Identify which cell holds the provided text, then report its [x, y] central coordinate. 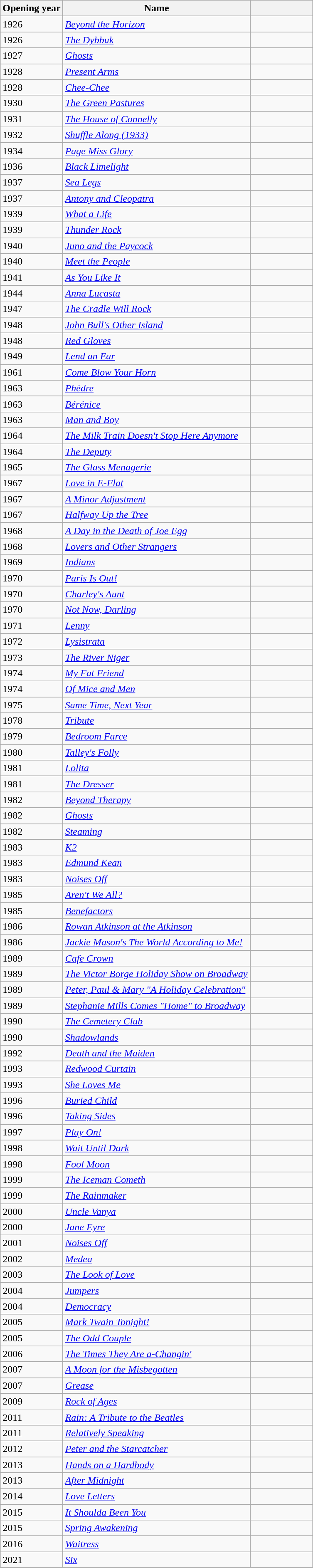
The Cradle Will Rock [156, 309]
A Minor Adjustment [156, 499]
1997 [32, 1132]
2006 [32, 1354]
1932 [32, 135]
1936 [32, 166]
Bérénice [156, 404]
Lolita [156, 768]
Waitress [156, 1544]
Talley's Folly [156, 752]
Same Time, Next Year [156, 705]
K2 [156, 847]
The House of Connelly [156, 119]
Rock of Ages [156, 1401]
After Midnight [156, 1481]
My Fat Friend [156, 673]
Spring Awakening [156, 1528]
The Cemetery Club [156, 1021]
Beyond Therapy [156, 800]
2021 [32, 1560]
Jane Eyre [156, 1227]
Grease [156, 1385]
2003 [32, 1275]
Peter and the Starcatcher [156, 1449]
Aren't We All? [156, 895]
1969 [32, 562]
Tribute [156, 721]
The Deputy [156, 451]
Stephanie Mills Comes "Home" to Broadway [156, 1006]
1944 [32, 293]
It Shoulda Been You [156, 1512]
1965 [32, 467]
Not Now, Darling [156, 610]
Mark Twain Tonight! [156, 1322]
Play On! [156, 1132]
2012 [32, 1449]
The Dresser [156, 784]
2016 [32, 1544]
1927 [32, 56]
The Victor Borge Holiday Show on Broadway [156, 974]
Death and the Maiden [156, 1053]
Bedroom Farce [156, 737]
Democracy [156, 1306]
1931 [32, 119]
1941 [32, 277]
The Dybbuk [156, 40]
Juno and the Paycock [156, 246]
Of Mice and Men [156, 689]
1947 [32, 309]
As You Like It [156, 277]
1949 [32, 356]
The River Niger [156, 657]
Jumpers [156, 1291]
Charley's Aunt [156, 594]
Lend an Ear [156, 356]
Thunder Rock [156, 230]
The Green Pastures [156, 103]
The Look of Love [156, 1275]
Page Miss Glory [156, 151]
Black Limelight [156, 166]
She Loves Me [156, 1085]
1973 [32, 657]
The Times They Are a-Changin' [156, 1354]
Cafe Crown [156, 958]
Lysistrata [156, 641]
Meet the People [156, 262]
Redwood Curtain [156, 1069]
The Milk Train Doesn't Stop Here Anymore [156, 435]
Red Gloves [156, 341]
1934 [32, 151]
Wait Until Dark [156, 1148]
Benefactors [156, 910]
Sea Legs [156, 182]
1978 [32, 721]
2009 [32, 1401]
Phèdre [156, 388]
1972 [32, 641]
2014 [32, 1496]
Fool Moon [156, 1164]
Opening year [32, 8]
Come Blow Your Horn [156, 372]
Hands on a Hardbody [156, 1464]
Halfway Up the Tree [156, 515]
Lovers and Other Strangers [156, 547]
Relatively Speaking [156, 1433]
Edmund Kean [156, 863]
1992 [32, 1053]
1980 [32, 752]
The Iceman Cometh [156, 1180]
1975 [32, 705]
Love in E-Flat [156, 483]
Buried Child [156, 1101]
Paris Is Out! [156, 578]
1971 [32, 626]
Anna Lucasta [156, 293]
Man and Boy [156, 420]
Jackie Mason's The World According to Me! [156, 942]
1930 [32, 103]
A Day in the Death of Joe Egg [156, 531]
Present Arms [156, 72]
Medea [156, 1259]
Antony and Cleopatra [156, 198]
The Glass Menagerie [156, 467]
Rain: A Tribute to the Beatles [156, 1417]
1961 [32, 372]
A Moon for the Misbegotten [156, 1370]
The Odd Couple [156, 1338]
1979 [32, 737]
Shuffle Along (1933) [156, 135]
The Rainmaker [156, 1195]
Chee-Chee [156, 87]
Peter, Paul & Mary "A Holiday Celebration" [156, 990]
Six [156, 1560]
2001 [32, 1243]
Steaming [156, 831]
Indians [156, 562]
Love Letters [156, 1496]
Rowan Atkinson at the Atkinson [156, 926]
2002 [32, 1259]
Beyond the Horizon [156, 24]
Taking Sides [156, 1116]
What a Life [156, 214]
John Bull's Other Island [156, 325]
Uncle Vanya [156, 1212]
Shadowlands [156, 1037]
Lenny [156, 626]
Name [156, 8]
